Determine the (x, y) coordinate at the center of the cell enclosing the given text.  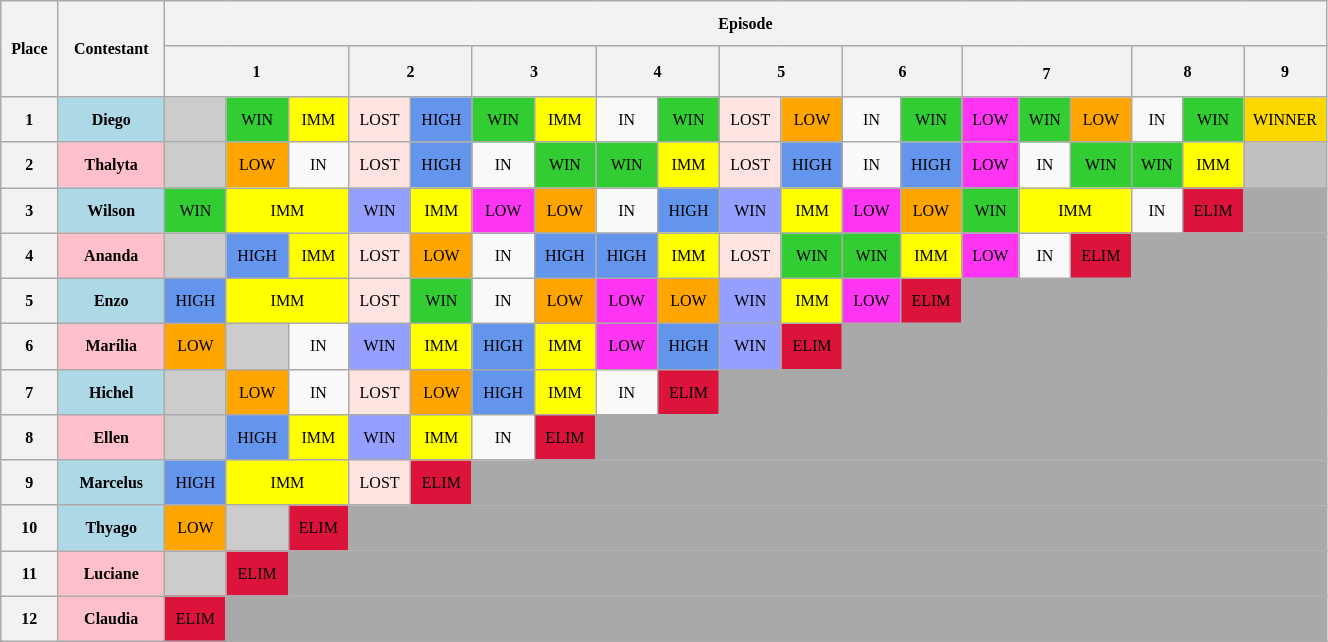
Episode (745, 22)
Ellen (112, 436)
Hichel (112, 392)
10 (30, 528)
Ananda (112, 256)
12 (30, 618)
WINNER (1286, 118)
Marília (112, 346)
Luciane (112, 572)
Thyago (112, 528)
Thalyta (112, 164)
Diego (112, 118)
Contestant (112, 48)
Enzo (112, 300)
11 (30, 572)
Wilson (112, 210)
Place (30, 48)
Marcelus (112, 482)
Claudia (112, 618)
